Return [x, y] of the center of cell containing provided text 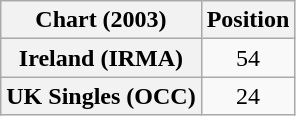
Ireland (IRMA) [101, 58]
54 [248, 58]
UK Singles (OCC) [101, 96]
Chart (2003) [101, 20]
Position [248, 20]
24 [248, 96]
